Locate the cell with the specified text and output its [x, y] center coordinate. 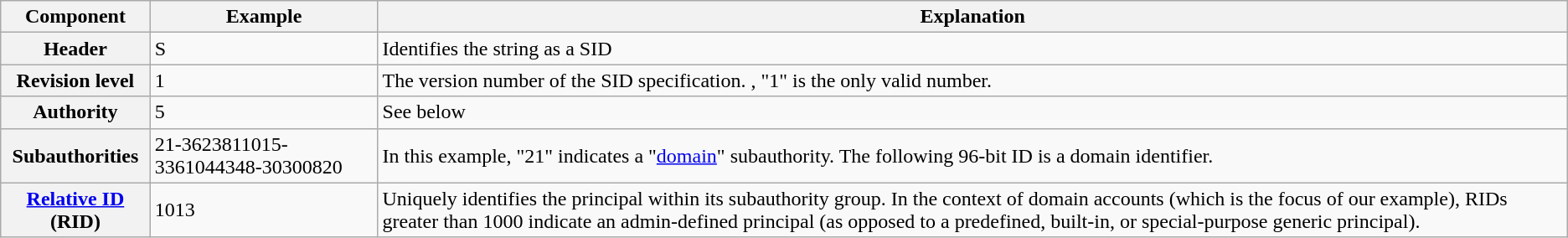
Identifies the string as a SID [972, 49]
See below [972, 112]
In this example, "21" indicates a "domain" subauthority. The following 96-bit ID is a domain identifier. [972, 156]
Subauthorities [75, 156]
The version number of the SID specification. , "1" is the only valid number. [972, 80]
21-3623811015-3361044348-30300820 [264, 156]
Header [75, 49]
Relative ID (RID) [75, 210]
Explanation [972, 17]
1013 [264, 210]
Revision level [75, 80]
1 [264, 80]
Component [75, 17]
5 [264, 112]
Example [264, 17]
Authority [75, 112]
S [264, 49]
